Identify which cell holds the provided text, then report its (x, y) central coordinate. 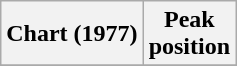
Peakposition (189, 34)
Chart (1977) (72, 34)
